Output the [x, y] coordinate of the center of the cell containing the given text.  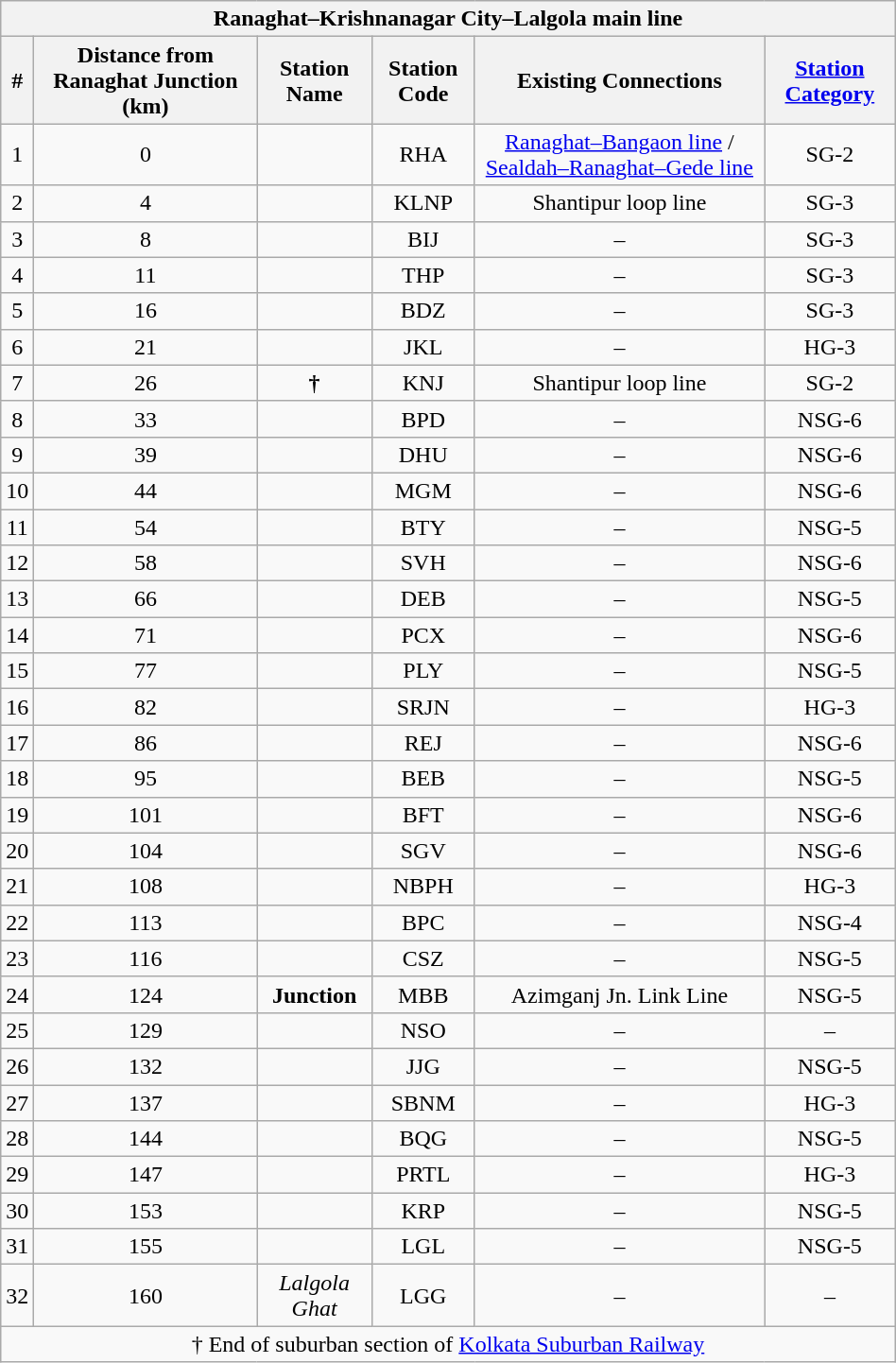
116 [146, 958]
82 [146, 707]
108 [146, 887]
PRTL [423, 1175]
Ranaghat–Bangaon line / Sealdah–Ranaghat–Gede line [619, 155]
BEB [423, 779]
SBNM [423, 1103]
5 [17, 311]
77 [146, 671]
NSO [423, 1030]
Distance from Ranaghat Junction (km) [146, 80]
Lalgola Ghat [314, 1295]
THP [423, 275]
129 [146, 1030]
2 [17, 203]
Station Name [314, 80]
Station Code [423, 80]
JJG [423, 1066]
KNJ [423, 383]
6 [17, 347]
KLNP [423, 203]
# [17, 80]
12 [17, 563]
14 [17, 635]
PCX [423, 635]
160 [146, 1295]
147 [146, 1175]
124 [146, 994]
JKL [423, 347]
17 [17, 743]
† [314, 383]
104 [146, 851]
BFT [423, 815]
113 [146, 923]
9 [17, 455]
REJ [423, 743]
BIJ [423, 239]
155 [146, 1247]
Azimganj Jn. Link Line [619, 994]
BPC [423, 923]
SGV [423, 851]
Station Category [830, 80]
Existing Connections [619, 80]
Ranaghat–Krishnanagar City–Lalgola main line [448, 19]
95 [146, 779]
71 [146, 635]
20 [17, 851]
86 [146, 743]
22 [17, 923]
NBPH [423, 887]
MBB [423, 994]
BQG [423, 1139]
LGG [423, 1295]
153 [146, 1211]
144 [146, 1139]
RHA [423, 155]
Junction [314, 994]
25 [17, 1030]
44 [146, 491]
NSG-4 [830, 923]
24 [17, 994]
33 [146, 419]
23 [17, 958]
132 [146, 1066]
BDZ [423, 311]
BTY [423, 526]
BPD [423, 419]
10 [17, 491]
31 [17, 1247]
18 [17, 779]
1 [17, 155]
28 [17, 1139]
54 [146, 526]
15 [17, 671]
32 [17, 1295]
SRJN [423, 707]
LGL [423, 1247]
DEB [423, 599]
29 [17, 1175]
30 [17, 1211]
MGM [423, 491]
27 [17, 1103]
58 [146, 563]
39 [146, 455]
3 [17, 239]
7 [17, 383]
DHU [423, 455]
13 [17, 599]
CSZ [423, 958]
PLY [423, 671]
137 [146, 1103]
66 [146, 599]
† End of suburban section of Kolkata Suburban Railway [448, 1344]
0 [146, 155]
SVH [423, 563]
19 [17, 815]
KRP [423, 1211]
101 [146, 815]
